Scan for the cell matching the given text and deliver its (x, y) coordinate at center. 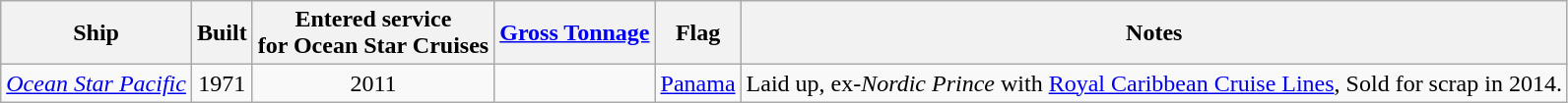
Ocean Star Pacific (97, 83)
1971 (222, 83)
Notes (1154, 33)
Gross Tonnage (575, 33)
Panama (697, 83)
Built (222, 33)
Ship (97, 33)
Flag (697, 33)
2011 (372, 83)
Laid up, ex-Nordic Prince with Royal Caribbean Cruise Lines, Sold for scrap in 2014. (1154, 83)
Entered servicefor Ocean Star Cruises (372, 33)
